Scan for the cell matching the given text and deliver its (X, Y) coordinate at center. 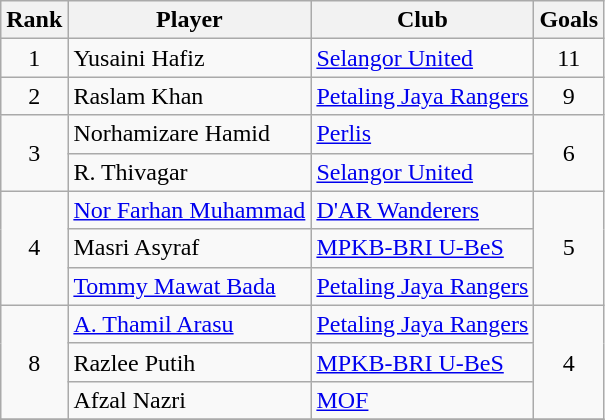
Rank (34, 20)
D'AR Wanderers (422, 210)
3 (34, 153)
6 (569, 153)
Norhamizare Hamid (190, 134)
Raslam Khan (190, 96)
11 (569, 58)
8 (34, 362)
Tommy Mawat Bada (190, 286)
2 (34, 96)
Club (422, 20)
R. Thivagar (190, 172)
Razlee Putih (190, 362)
Goals (569, 20)
1 (34, 58)
Afzal Nazri (190, 400)
Perlis (422, 134)
Yusaini Hafiz (190, 58)
Nor Farhan Muhammad (190, 210)
Masri Asyraf (190, 248)
9 (569, 96)
Player (190, 20)
MOF (422, 400)
A. Thamil Arasu (190, 324)
5 (569, 248)
